For the text-containing cell, return its midpoint in [X, Y] coordinate format. 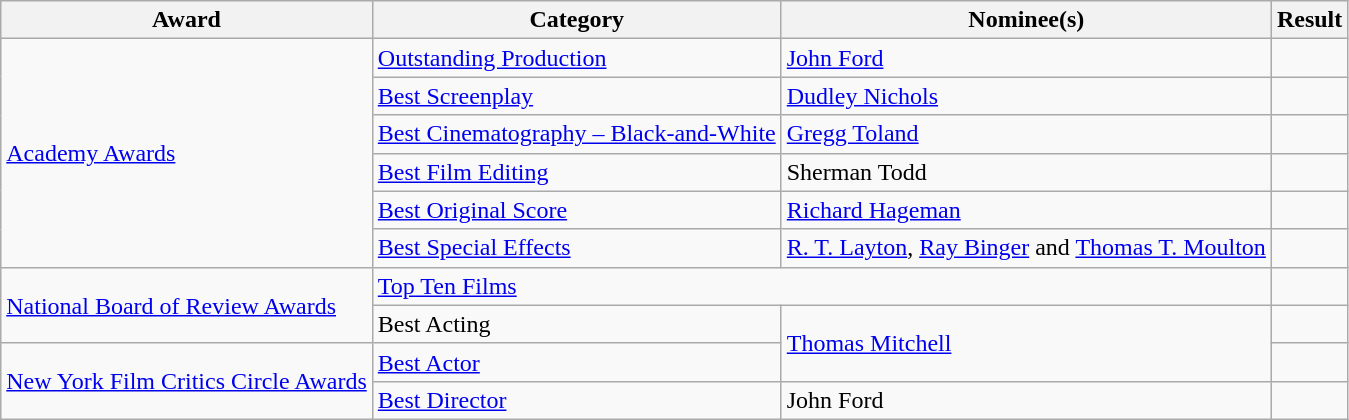
Academy Awards [187, 153]
Nominee(s) [1026, 20]
Award [187, 20]
Outstanding Production [576, 58]
Best Actor [576, 362]
R. T. Layton, Ray Binger and Thomas T. Moulton [1026, 248]
Top Ten Films [822, 286]
Best Original Score [576, 210]
Category [576, 20]
Best Special Effects [576, 248]
Best Director [576, 400]
Result [1309, 20]
Sherman Todd [1026, 172]
Best Acting [576, 324]
Best Cinematography – Black-and-White [576, 134]
Thomas Mitchell [1026, 343]
Best Screenplay [576, 96]
Gregg Toland [1026, 134]
Richard Hageman [1026, 210]
Dudley Nichols [1026, 96]
National Board of Review Awards [187, 305]
Best Film Editing [576, 172]
New York Film Critics Circle Awards [187, 381]
